From the cell containing the given text, extract its center point as (x, y) coordinate. 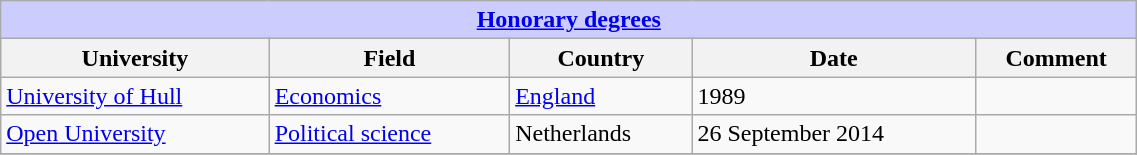
Field (390, 58)
Comment (1056, 58)
England (601, 96)
1989 (834, 96)
Date (834, 58)
University of Hull (135, 96)
Honorary degrees (569, 20)
University (135, 58)
Netherlands (601, 134)
Open University (135, 134)
Economics (390, 96)
Country (601, 58)
Political science (390, 134)
26 September 2014 (834, 134)
